Search for the cell housing the specified text and yield its [x, y] center coordinate. 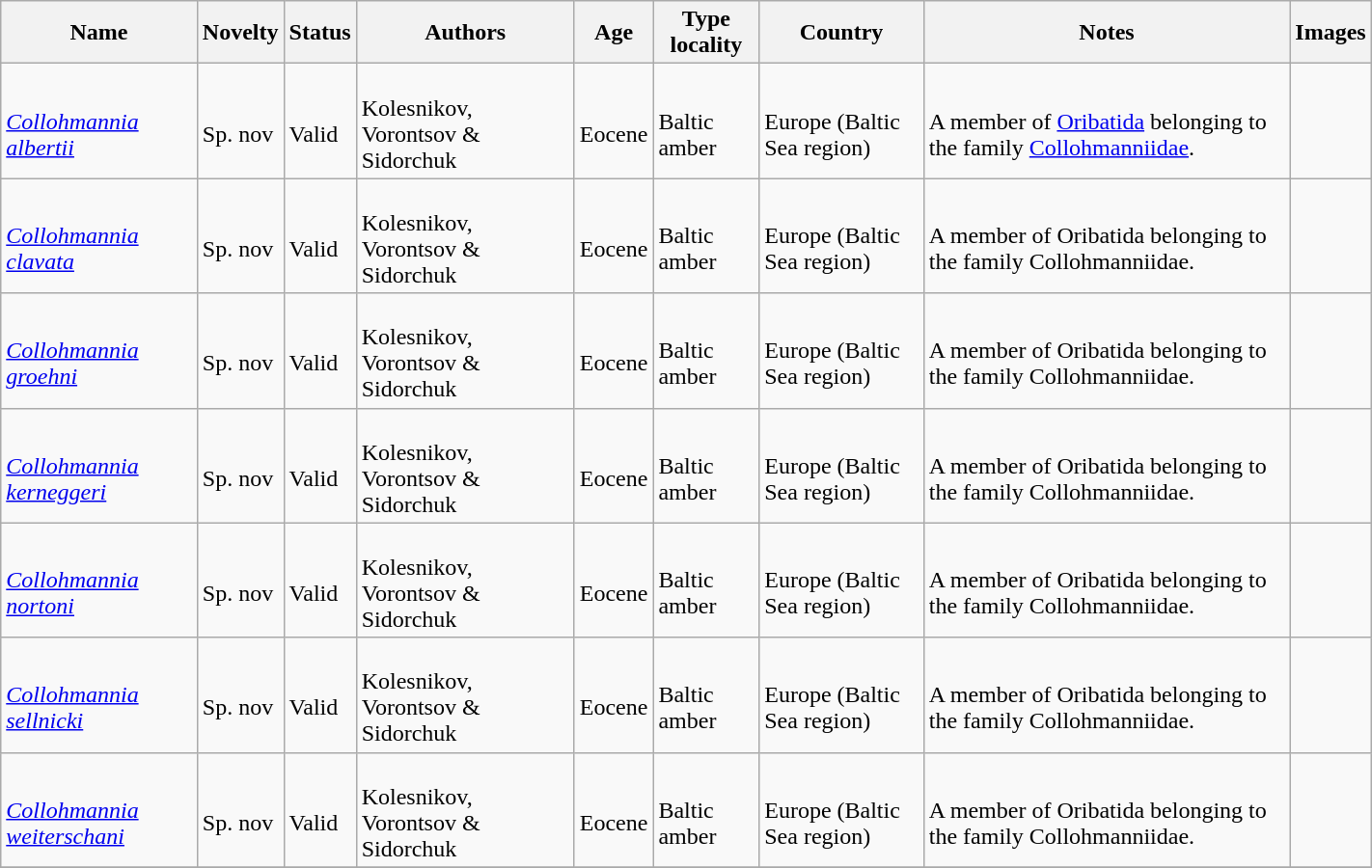
Collohmannia albertii [99, 122]
Name [99, 33]
Collohmannia groehni [99, 351]
Collohmannia sellnicki [99, 694]
Notes [1107, 33]
Authors [465, 33]
Country [841, 33]
Status [320, 33]
Collohmannia kerneggeri [99, 465]
Images [1331, 33]
Collohmannia weiterschani [99, 810]
Collohmannia clavata [99, 235]
Collohmannia nortoni [99, 581]
Novelty [240, 33]
Type locality [706, 33]
Age [614, 33]
